Detect which cell encompasses the target text, then output its [X, Y] center coordinate. 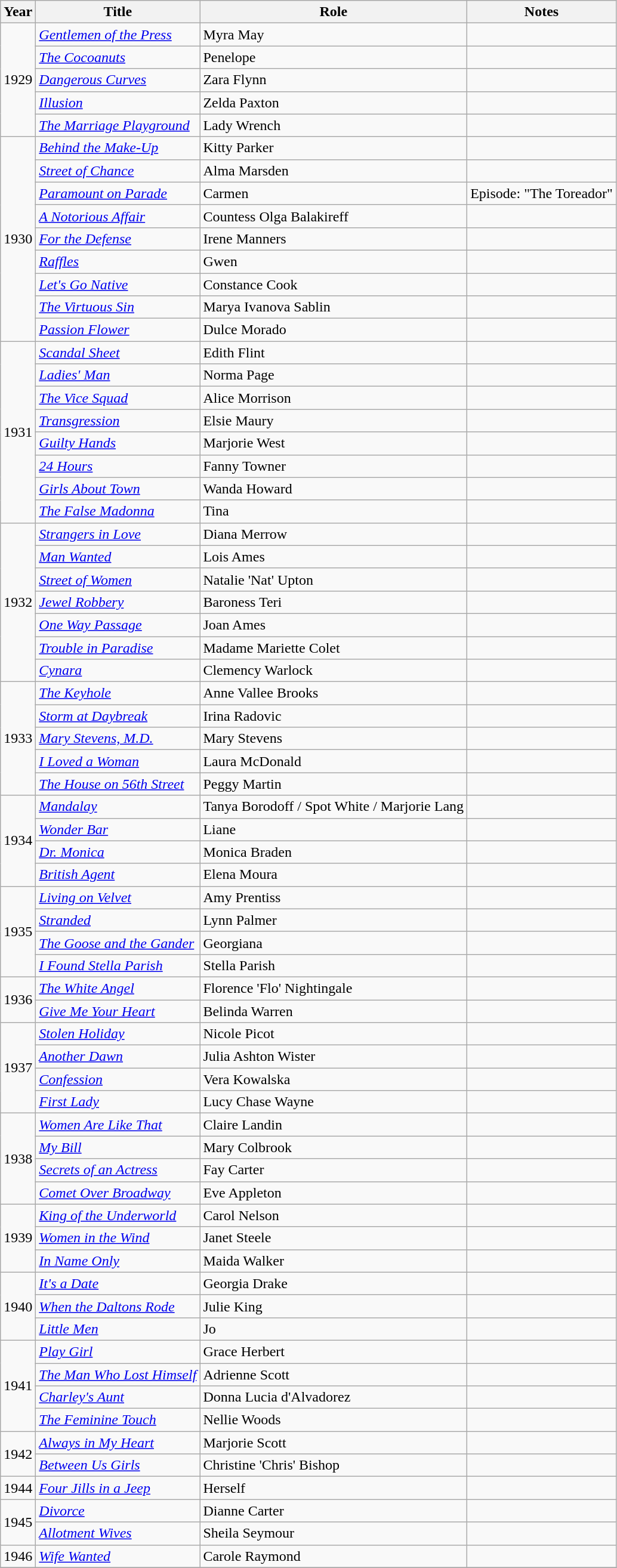
Irene Manners [334, 239]
Scandal Sheet [118, 353]
Gentlemen of the Press [118, 35]
Adrienne Scott [334, 1374]
Little Men [118, 1329]
Strangers in Love [118, 534]
1935 [18, 931]
Liane [334, 829]
Allotment Wives [118, 1533]
Herself [334, 1488]
Zelda Paxton [334, 103]
Women Are Like That [118, 1125]
1944 [18, 1488]
Carole Raymond [334, 1556]
Joan Ames [334, 625]
Kitty Parker [334, 148]
1938 [18, 1159]
Year [18, 12]
Georgiana [334, 943]
Grace Herbert [334, 1351]
When the Daltons Rode [118, 1306]
Mandalay [118, 807]
The Virtuous Sin [118, 307]
Irina Radovic [334, 716]
Fay Carter [334, 1170]
1929 [18, 80]
Lynn Palmer [334, 920]
Let's Go Native [118, 285]
Natalie 'Nat' Upton [334, 579]
Madame Mariette Colet [334, 647]
Belinda Warren [334, 1011]
I Loved a Woman [118, 761]
Lady Wrench [334, 125]
24 Hours [118, 466]
Ladies' Man [118, 375]
Lucy Chase Wayne [334, 1102]
Another Dawn [118, 1057]
Vera Kowalska [334, 1079]
The White Angel [118, 988]
The Goose and the Gander [118, 943]
For the Defense [118, 239]
Norma Page [334, 375]
1945 [18, 1522]
One Way Passage [118, 625]
Dulce Morado [334, 330]
Eve Appleton [334, 1193]
Episode: "The Toreador" [542, 193]
1937 [18, 1068]
Countess Olga Balakireff [334, 216]
Peggy Martin [334, 784]
1934 [18, 841]
In Name Only [118, 1261]
Tina [334, 511]
Living on Velvet [118, 897]
Stolen Holiday [118, 1034]
Dangerous Curves [118, 80]
1940 [18, 1306]
Clemency Warlock [334, 671]
1931 [18, 432]
Elsie Maury [334, 421]
Penelope [334, 57]
Nicole Picot [334, 1034]
King of the Underworld [118, 1215]
Tanya Borodoff / Spot White / Marjorie Lang [334, 807]
Passion Flower [118, 330]
The House on 56th Street [118, 784]
Carmen [334, 193]
Monica Braden [334, 852]
Wanda Howard [334, 489]
Edith Flint [334, 353]
The Cocoanuts [118, 57]
Behind the Make-Up [118, 148]
1941 [18, 1385]
I Found Stella Parish [118, 965]
Nellie Woods [334, 1420]
Maida Walker [334, 1261]
Title [118, 12]
Between Us Girls [118, 1465]
Alma Marsden [334, 171]
Dr. Monica [118, 852]
Wonder Bar [118, 829]
Mary Stevens, M.D. [118, 739]
Confession [118, 1079]
Georgia Drake [334, 1283]
The Marriage Playground [118, 125]
Julia Ashton Wister [334, 1057]
Play Girl [118, 1351]
1932 [18, 602]
Storm at Daybreak [118, 716]
The Feminine Touch [118, 1420]
Four Jills in a Jeep [118, 1488]
Diana Merrow [334, 534]
Baroness Teri [334, 602]
Constance Cook [334, 285]
Role [334, 12]
Guilty Hands [118, 443]
Raffles [118, 261]
Transgression [118, 421]
Notes [542, 12]
Wife Wanted [118, 1556]
First Lady [118, 1102]
Mary Colbrook [334, 1147]
Cynara [118, 671]
Gwen [334, 261]
Give Me Your Heart [118, 1011]
Women in the Wind [118, 1238]
Lois Ames [334, 557]
Secrets of an Actress [118, 1170]
1939 [18, 1238]
Alice Morrison [334, 398]
Street of Chance [118, 171]
1946 [18, 1556]
Girls About Town [118, 489]
Claire Landin [334, 1125]
British Agent [118, 875]
Illusion [118, 103]
Marya Ivanova Sablin [334, 307]
1936 [18, 999]
Stranded [118, 920]
A Notorious Affair [118, 216]
Fanny Towner [334, 466]
The Man Who Lost Himself [118, 1374]
Myra May [334, 35]
Dianne Carter [334, 1511]
Street of Women [118, 579]
1942 [18, 1454]
Charley's Aunt [118, 1397]
The Keyhole [118, 693]
It's a Date [118, 1283]
Amy Prentiss [334, 897]
Sheila Seymour [334, 1533]
The False Madonna [118, 511]
Jewel Robbery [118, 602]
Jo [334, 1329]
Janet Steele [334, 1238]
Carol Nelson [334, 1215]
Elena Moura [334, 875]
Marjorie Scott [334, 1443]
Florence 'Flo' Nightingale [334, 988]
Zara Flynn [334, 80]
Julie King [334, 1306]
Marjorie West [334, 443]
Anne Vallee Brooks [334, 693]
Mary Stevens [334, 739]
Laura McDonald [334, 761]
1933 [18, 739]
Paramount on Parade [118, 193]
Donna Lucia d'Alvadorez [334, 1397]
Man Wanted [118, 557]
Divorce [118, 1511]
My Bill [118, 1147]
Trouble in Paradise [118, 647]
Always in My Heart [118, 1443]
Christine 'Chris' Bishop [334, 1465]
1930 [18, 239]
The Vice Squad [118, 398]
Comet Over Broadway [118, 1193]
Stella Parish [334, 965]
